Scan for the cell matching the given text and deliver its (X, Y) coordinate at center. 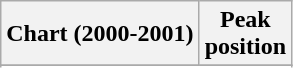
Chart (2000-2001) (100, 34)
Peakposition (245, 34)
